Provide the [X, Y] coordinate of the cell's center where the given text is located.  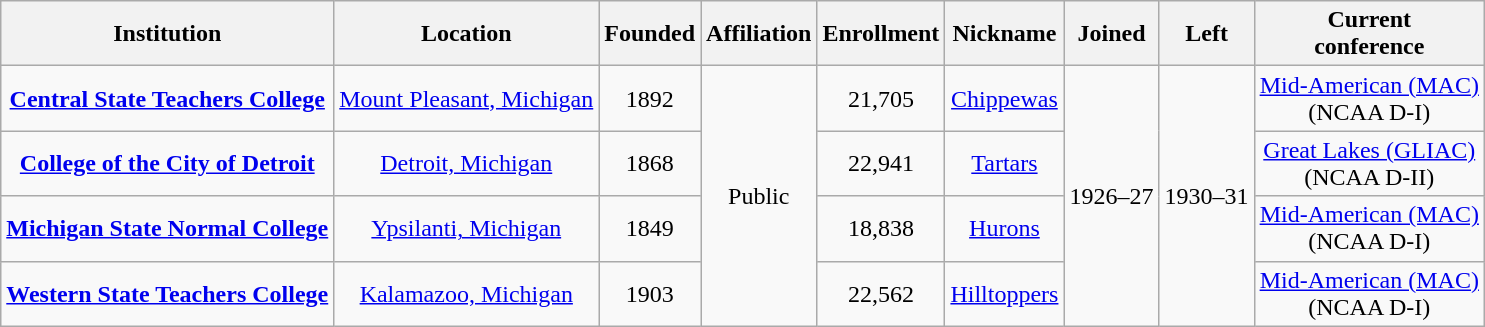
22,562 [881, 294]
21,705 [881, 98]
1903 [650, 294]
Central State Teachers College [168, 98]
Tartars [1004, 164]
1849 [650, 228]
Detroit, Michigan [466, 164]
18,838 [881, 228]
Founded [650, 34]
Location [466, 34]
Mount Pleasant, Michigan [466, 98]
Western State Teachers College [168, 294]
Hurons [1004, 228]
Michigan State Normal College [168, 228]
Affiliation [759, 34]
Hilltoppers [1004, 294]
Public [759, 196]
1926–27 [1112, 196]
Nickname [1004, 34]
Ypsilanti, Michigan [466, 228]
Enrollment [881, 34]
1930–31 [1206, 196]
Currentconference [1369, 34]
Institution [168, 34]
College of the City of Detroit [168, 164]
22,941 [881, 164]
1892 [650, 98]
Great Lakes (GLIAC)(NCAA D-II) [1369, 164]
1868 [650, 164]
Joined [1112, 34]
Kalamazoo, Michigan [466, 294]
Chippewas [1004, 98]
Left [1206, 34]
